Find where the given text appears and provide that cell's center as (X, Y) coordinate. 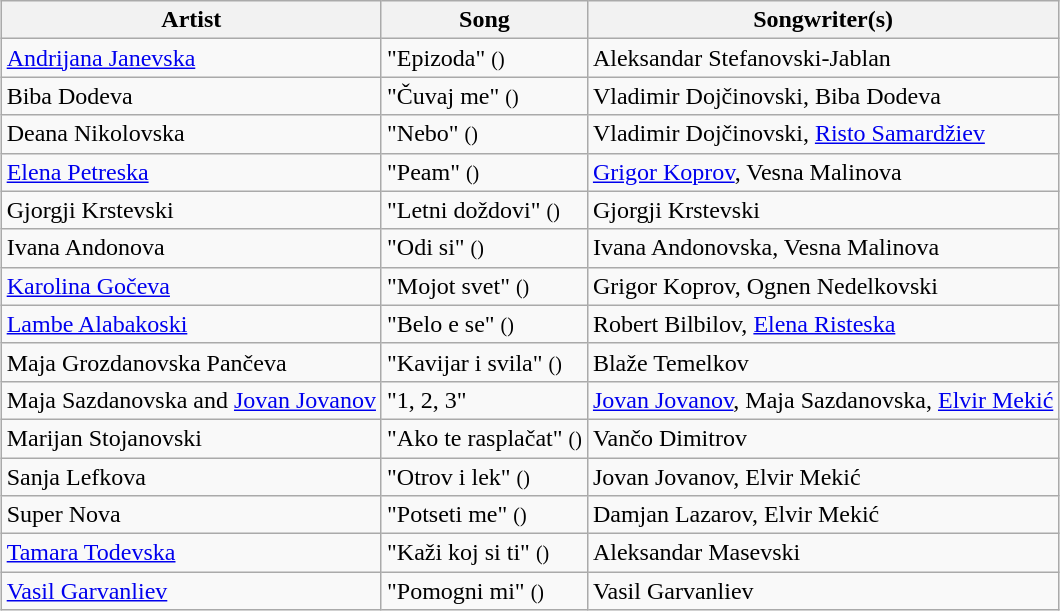
Song (484, 20)
Maja Grozdanovska Pančeva (191, 362)
Elena Petreska (191, 172)
Damjan Lazarov, Elvir Mekić (822, 515)
Songwriter(s) (822, 20)
Vančo Dimitrov (822, 438)
Ivana Andonova (191, 248)
Marijan Stojanovski (191, 438)
Aleksandar Masevski (822, 553)
"Kavijar i svila" () (484, 362)
Jovan Jovanov, Elvir Mekić (822, 477)
"Odi si" () (484, 248)
Biba Dodeva (191, 96)
Blaže Temelkov (822, 362)
Deana Nikolovska (191, 134)
"Letni doždovi" () (484, 210)
"Potseti me" () (484, 515)
Vladimir Dojčinovski, Risto Samardžiev (822, 134)
"Otrov i lek" () (484, 477)
Lambe Alabakoski (191, 324)
"Nebo" () (484, 134)
"Čuvaj me" () (484, 96)
Jovan Jovanov, Maja Sazdanovska, Elvir Mekić (822, 400)
"Epizoda" () (484, 58)
"Belo e se" () (484, 324)
Aleksandar Stefanovski-Jablan (822, 58)
Sanja Lefkova (191, 477)
Super Nova (191, 515)
Ivana Andonovska, Vesna Malinova (822, 248)
Artist (191, 20)
Grigor Koprov, Vesna Malinova (822, 172)
Karolina Gočeva (191, 286)
"Peam" () (484, 172)
"Kaži koj si ti" () (484, 553)
Robert Bilbilov, Elena Risteska (822, 324)
Grigor Koprov, Ognen Nedelkovski (822, 286)
"Ako te rasplačat" () (484, 438)
"1, 2, 3" (484, 400)
Maja Sazdanovska and Jovan Jovanov (191, 400)
"Pomogni mi" () (484, 591)
Andrijana Janevska (191, 58)
Tamara Todevska (191, 553)
Vladimir Dojčinovski, Biba Dodeva (822, 96)
"Mojot svet" () (484, 286)
